Scan for the cell matching the given text and deliver its (x, y) coordinate at center. 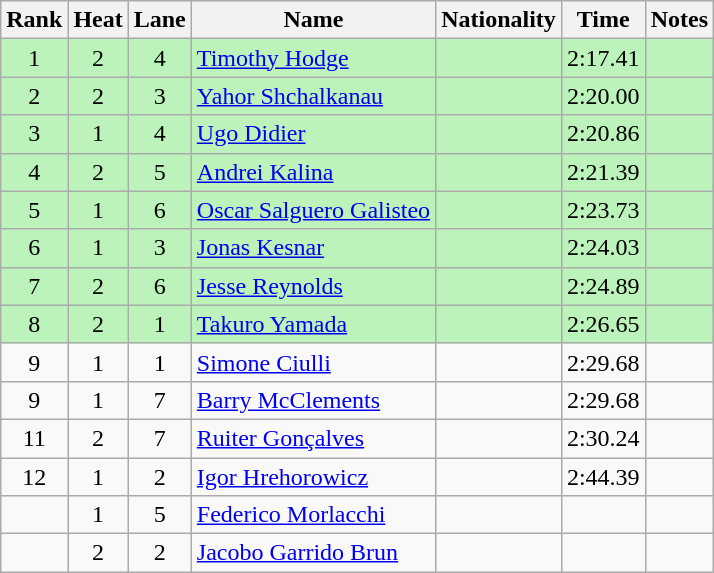
Heat (98, 20)
Jesse Reynolds (313, 286)
2:23.73 (603, 210)
Simone Ciulli (313, 362)
Name (313, 20)
Timothy Hodge (313, 58)
8 (34, 324)
11 (34, 438)
Lane (160, 20)
Time (603, 20)
Barry McClements (313, 400)
Oscar Salguero Galisteo (313, 210)
2:24.03 (603, 248)
Rank (34, 20)
Jonas Kesnar (313, 248)
Ugo Didier (313, 134)
Andrei Kalina (313, 172)
2:26.65 (603, 324)
Notes (679, 20)
Yahor Shchalkanau (313, 96)
2:30.24 (603, 438)
Federico Morlacchi (313, 515)
2:44.39 (603, 477)
2:20.00 (603, 96)
Takuro Yamada (313, 324)
Igor Hrehorowicz (313, 477)
2:21.39 (603, 172)
2:20.86 (603, 134)
2:24.89 (603, 286)
2:17.41 (603, 58)
12 (34, 477)
Nationality (499, 20)
Jacobo Garrido Brun (313, 553)
Ruiter Gonçalves (313, 438)
